Find where the given text appears and provide that cell's center as (x, y) coordinate. 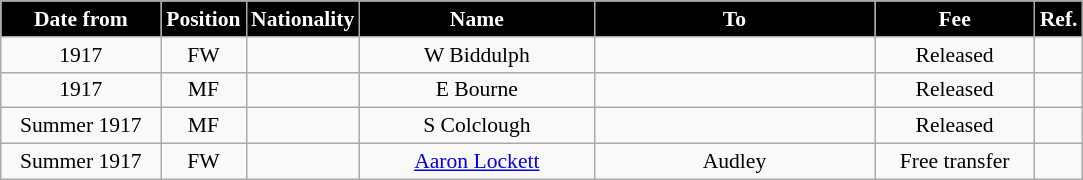
Date from (81, 19)
Aaron Lockett (476, 162)
Position (204, 19)
To (734, 19)
Name (476, 19)
Fee (955, 19)
E Bourne (476, 90)
W Biddulph (476, 55)
Free transfer (955, 162)
S Colclough (476, 126)
Ref. (1059, 19)
Audley (734, 162)
Nationality (302, 19)
